Provide the (x, y) coordinate of the cell's center where the given text is located.  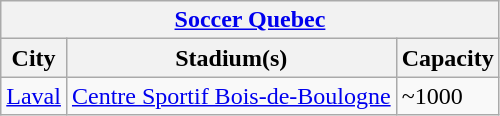
Laval (34, 96)
~1000 (448, 96)
City (34, 58)
Centre Sportif Bois-de-Boulogne (231, 96)
Capacity (448, 58)
Soccer Quebec (250, 20)
Stadium(s) (231, 58)
